Scan for the cell matching the given text and deliver its [X, Y] coordinate at center. 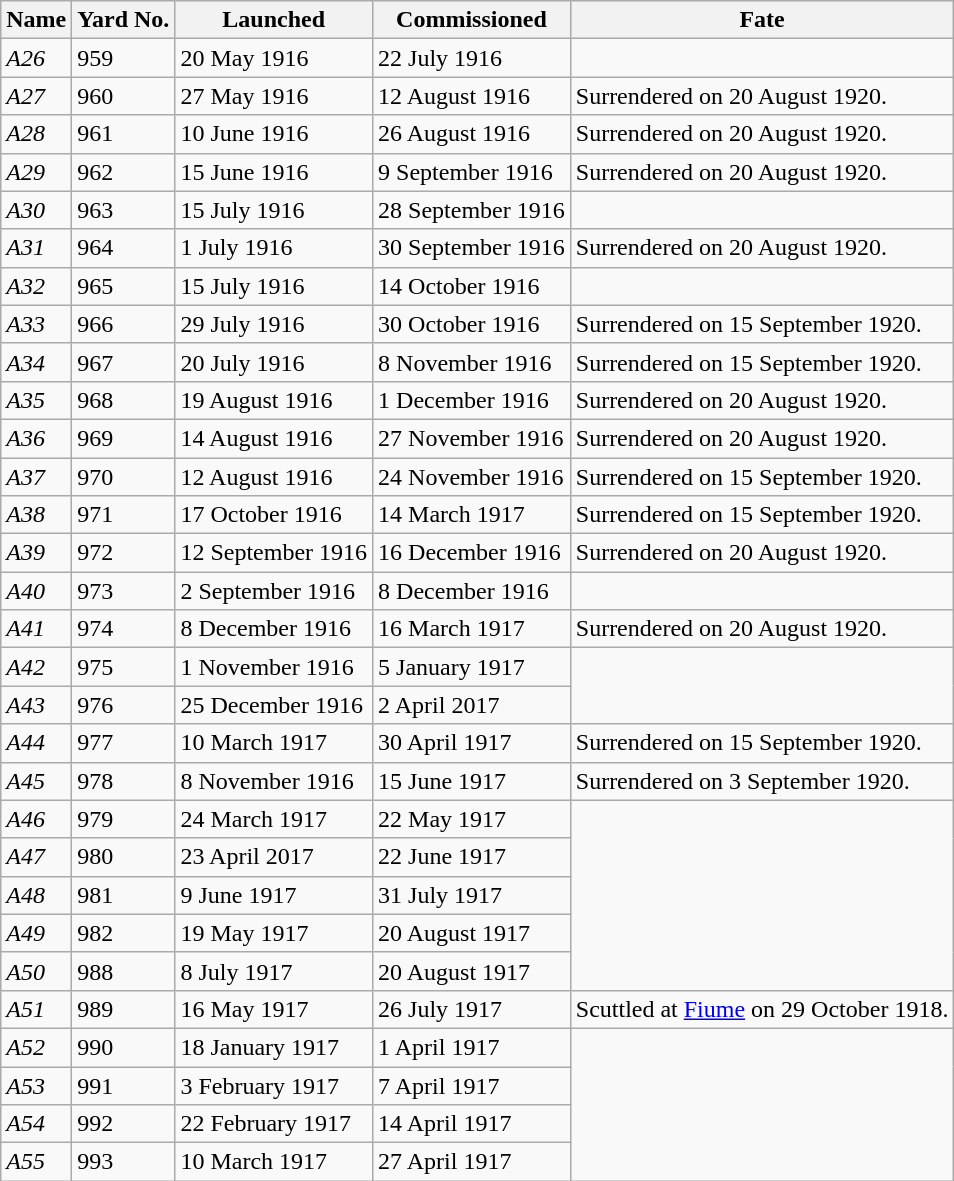
988 [124, 971]
977 [124, 743]
A46 [36, 819]
971 [124, 515]
990 [124, 1047]
970 [124, 477]
989 [124, 1009]
19 August 1916 [274, 400]
27 November 1916 [472, 438]
14 April 1917 [472, 1124]
A31 [36, 248]
7 April 1917 [472, 1085]
3 February 1917 [274, 1085]
A33 [36, 324]
22 May 1917 [472, 819]
24 November 1916 [472, 477]
30 October 1916 [472, 324]
Commissioned [472, 20]
Launched [274, 20]
969 [124, 438]
959 [124, 58]
Yard No. [124, 20]
962 [124, 172]
18 January 1917 [274, 1047]
A41 [36, 629]
22 June 1917 [472, 857]
982 [124, 933]
A48 [36, 895]
16 December 1916 [472, 553]
23 April 2017 [274, 857]
968 [124, 400]
9 September 1916 [472, 172]
A43 [36, 705]
1 July 1916 [274, 248]
A47 [36, 857]
20 May 1916 [274, 58]
Scuttled at Fiume on 29 October 1918. [762, 1009]
A39 [36, 553]
30 April 1917 [472, 743]
1 April 1917 [472, 1047]
14 August 1916 [274, 438]
28 September 1916 [472, 210]
15 June 1916 [274, 172]
A55 [36, 1162]
966 [124, 324]
8 July 1917 [274, 971]
9 June 1917 [274, 895]
16 May 1917 [274, 1009]
A29 [36, 172]
A45 [36, 781]
976 [124, 705]
A32 [36, 286]
25 December 1916 [274, 705]
16 March 1917 [472, 629]
Name [36, 20]
975 [124, 667]
26 August 1916 [472, 134]
A52 [36, 1047]
26 July 1917 [472, 1009]
A40 [36, 591]
964 [124, 248]
979 [124, 819]
960 [124, 96]
A34 [36, 362]
12 September 1916 [274, 553]
10 June 1916 [274, 134]
974 [124, 629]
27 April 1917 [472, 1162]
22 February 1917 [274, 1124]
A42 [36, 667]
980 [124, 857]
2 September 1916 [274, 591]
A50 [36, 971]
965 [124, 286]
A35 [36, 400]
5 January 1917 [472, 667]
A27 [36, 96]
A28 [36, 134]
961 [124, 134]
981 [124, 895]
992 [124, 1124]
Fate [762, 20]
29 July 1916 [274, 324]
31 July 1917 [472, 895]
A36 [36, 438]
14 October 1916 [472, 286]
A54 [36, 1124]
20 July 1916 [274, 362]
15 June 1917 [472, 781]
17 October 1916 [274, 515]
1 November 1916 [274, 667]
A51 [36, 1009]
1 December 1916 [472, 400]
A38 [36, 515]
963 [124, 210]
973 [124, 591]
Surrendered on 3 September 1920. [762, 781]
A30 [36, 210]
991 [124, 1085]
14 March 1917 [472, 515]
30 September 1916 [472, 248]
A44 [36, 743]
A26 [36, 58]
19 May 1917 [274, 933]
967 [124, 362]
22 July 1916 [472, 58]
2 April 2017 [472, 705]
24 March 1917 [274, 819]
A37 [36, 477]
A49 [36, 933]
978 [124, 781]
972 [124, 553]
A53 [36, 1085]
27 May 1916 [274, 96]
993 [124, 1162]
